For the text-containing cell, return its midpoint in (x, y) coordinate format. 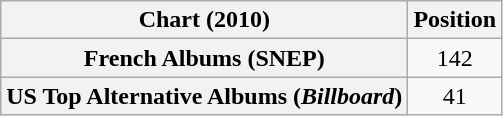
41 (455, 96)
142 (455, 58)
French Albums (SNEP) (204, 58)
US Top Alternative Albums (Billboard) (204, 96)
Position (455, 20)
Chart (2010) (204, 20)
